Find where the given text appears and provide that cell's center as (X, Y) coordinate. 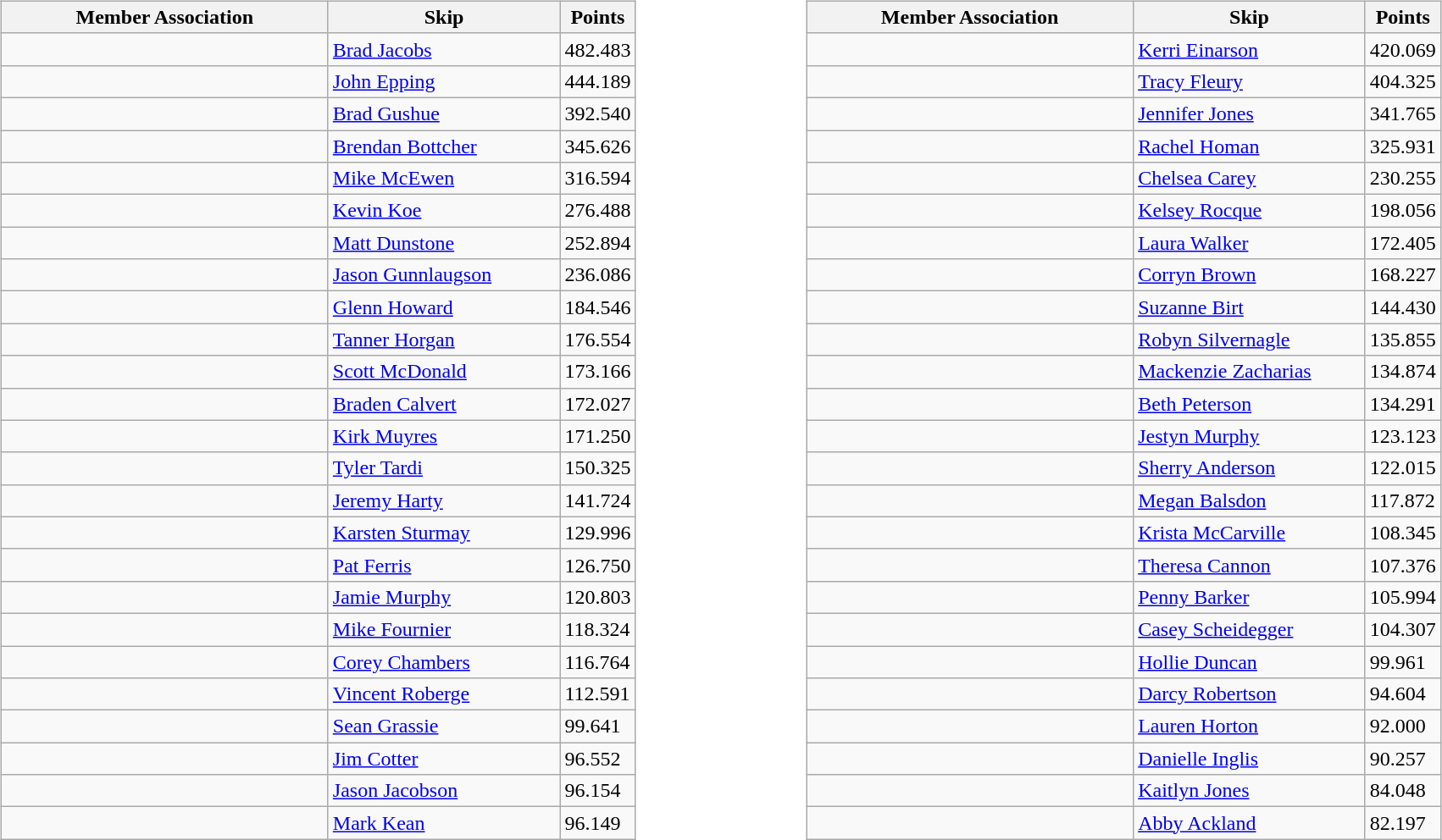
Mike McEwen (444, 179)
Jennifer Jones (1250, 113)
172.405 (1403, 243)
Jeremy Harty (444, 500)
99.961 (1403, 661)
184.546 (598, 307)
Darcy Robertson (1250, 694)
Theresa Cannon (1250, 565)
482.483 (598, 49)
105.994 (1403, 597)
252.894 (598, 243)
Brendan Bottcher (444, 146)
John Epping (444, 81)
Kirk Muyres (444, 436)
Abby Ackland (1250, 823)
Matt Dunstone (444, 243)
172.027 (598, 404)
Jestyn Murphy (1250, 436)
Pat Ferris (444, 565)
Mark Kean (444, 823)
144.430 (1403, 307)
Scott McDonald (444, 372)
135.855 (1403, 340)
420.069 (1403, 49)
Megan Balsdon (1250, 500)
Hollie Duncan (1250, 661)
Jamie Murphy (444, 597)
168.227 (1403, 275)
Laura Walker (1250, 243)
Kaitlyn Jones (1250, 791)
99.641 (598, 727)
122.015 (1403, 468)
Braden Calvert (444, 404)
Mackenzie Zacharias (1250, 372)
118.324 (598, 629)
176.554 (598, 340)
444.189 (598, 81)
Tanner Horgan (444, 340)
Corryn Brown (1250, 275)
Beth Peterson (1250, 404)
Robyn Silvernagle (1250, 340)
129.996 (598, 533)
96.154 (598, 791)
96.552 (598, 759)
Kevin Koe (444, 211)
Corey Chambers (444, 661)
Danielle Inglis (1250, 759)
Jason Jacobson (444, 791)
Penny Barker (1250, 597)
236.086 (598, 275)
112.591 (598, 694)
230.255 (1403, 179)
Kelsey Rocque (1250, 211)
96.149 (598, 823)
198.056 (1403, 211)
104.307 (1403, 629)
Tracy Fleury (1250, 81)
134.874 (1403, 372)
90.257 (1403, 759)
Jim Cotter (444, 759)
Kerri Einarson (1250, 49)
345.626 (598, 146)
Rachel Homan (1250, 146)
126.750 (598, 565)
325.931 (1403, 146)
141.724 (598, 500)
94.604 (1403, 694)
Glenn Howard (444, 307)
123.123 (1403, 436)
316.594 (598, 179)
Krista McCarville (1250, 533)
84.048 (1403, 791)
Vincent Roberge (444, 694)
Brad Jacobs (444, 49)
92.000 (1403, 727)
341.765 (1403, 113)
120.803 (598, 597)
Jason Gunnlaugson (444, 275)
134.291 (1403, 404)
Mike Fournier (444, 629)
150.325 (598, 468)
276.488 (598, 211)
Casey Scheidegger (1250, 629)
Tyler Tardi (444, 468)
Sean Grassie (444, 727)
392.540 (598, 113)
173.166 (598, 372)
Suzanne Birt (1250, 307)
Karsten Sturmay (444, 533)
116.764 (598, 661)
82.197 (1403, 823)
117.872 (1403, 500)
Chelsea Carey (1250, 179)
Sherry Anderson (1250, 468)
Brad Gushue (444, 113)
171.250 (598, 436)
Lauren Horton (1250, 727)
107.376 (1403, 565)
108.345 (1403, 533)
404.325 (1403, 81)
